Scan for the cell matching the given text and deliver its (x, y) coordinate at center. 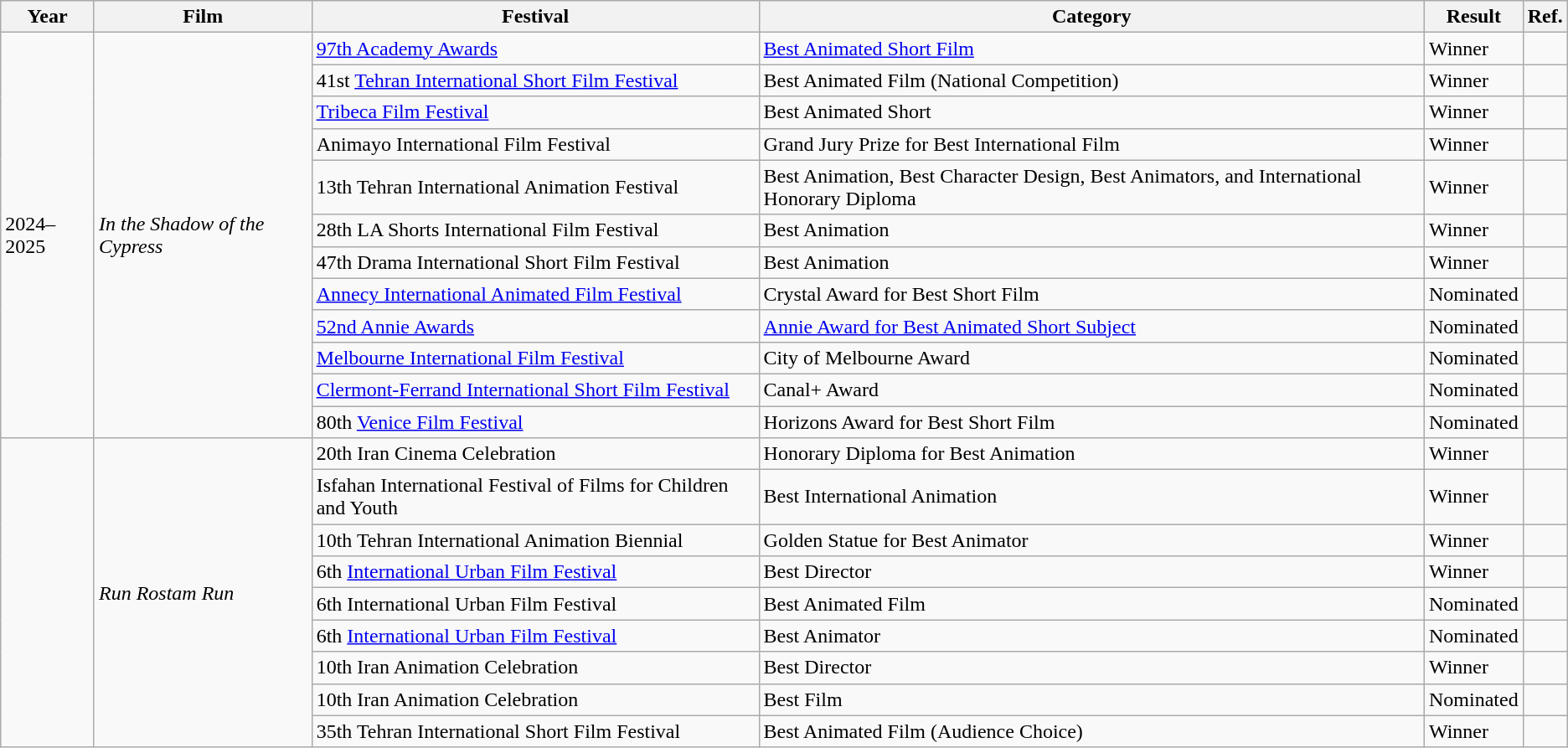
35th Tehran International Short Film Festival (535, 731)
Grand Jury Prize for Best International Film (1091, 144)
Result (1473, 17)
47th Drama International Short Film Festival (535, 262)
Clermont-Ferrand International Short Film Festival (535, 389)
City of Melbourne Award (1091, 358)
In the Shadow of the Cypress (203, 235)
Best Animated Short Film (1091, 49)
Best Animated Film (Audience Choice) (1091, 731)
97th Academy Awards (535, 49)
28th LA Shorts International Film Festival (535, 230)
Best Animation, Best Character Design, Best Animators, and International Honorary Diploma (1091, 188)
41st Tehran International Short Film Festival (535, 80)
Year (48, 17)
Honorary Diploma for Best Animation (1091, 454)
Crystal Award for Best Short Film (1091, 294)
52nd Annie Awards (535, 326)
Film (203, 17)
2024–2025 (48, 235)
Canal+ Award (1091, 389)
Best Film (1091, 699)
Festival (535, 17)
Animayo International Film Festival (535, 144)
Best Animator (1091, 636)
Best Animated Film (National Competition) (1091, 80)
80th Venice Film Festival (535, 421)
13th Tehran International Animation Festival (535, 188)
20th Iran Cinema Celebration (535, 454)
Annecy International Animated Film Festival (535, 294)
10th Tehran International Animation Biennial (535, 540)
Best Animated Film (1091, 604)
Best International Animation (1091, 498)
Run Rostam Run (203, 593)
Ref. (1545, 17)
Horizons Award for Best Short Film (1091, 421)
Best Animated Short (1091, 112)
Isfahan International Festival of Films for Children and Youth (535, 498)
Category (1091, 17)
Annie Award for Best Animated Short Subject (1091, 326)
Golden Statue for Best Animator (1091, 540)
Melbourne International Film Festival (535, 358)
Tribeca Film Festival (535, 112)
